Return (x, y) of the center of cell containing provided text 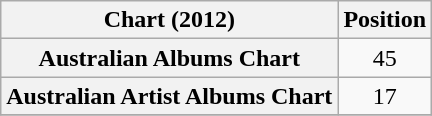
45 (385, 58)
Australian Artist Albums Chart (170, 96)
Chart (2012) (170, 20)
Australian Albums Chart (170, 58)
17 (385, 96)
Position (385, 20)
